Scan for the cell matching the given text and deliver its (X, Y) coordinate at center. 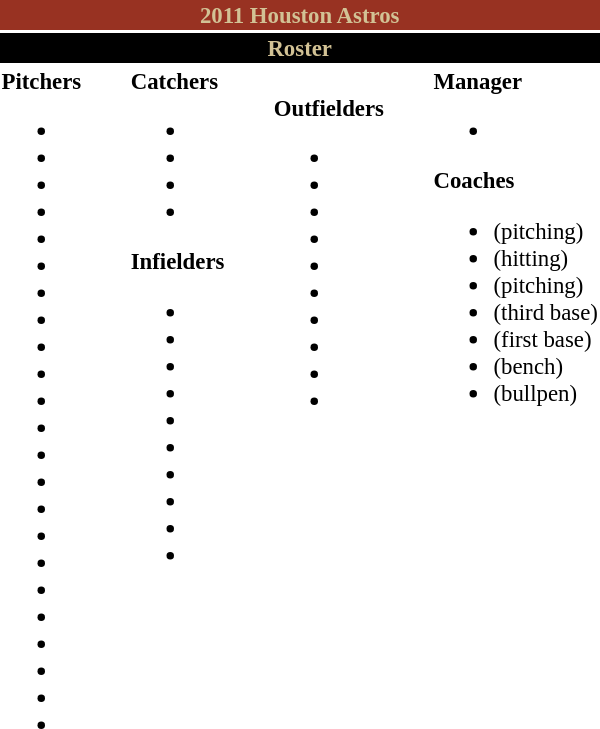
Roster (300, 48)
2011 Houston Astros (300, 15)
